Identify which cell holds the provided text, then report its [X, Y] central coordinate. 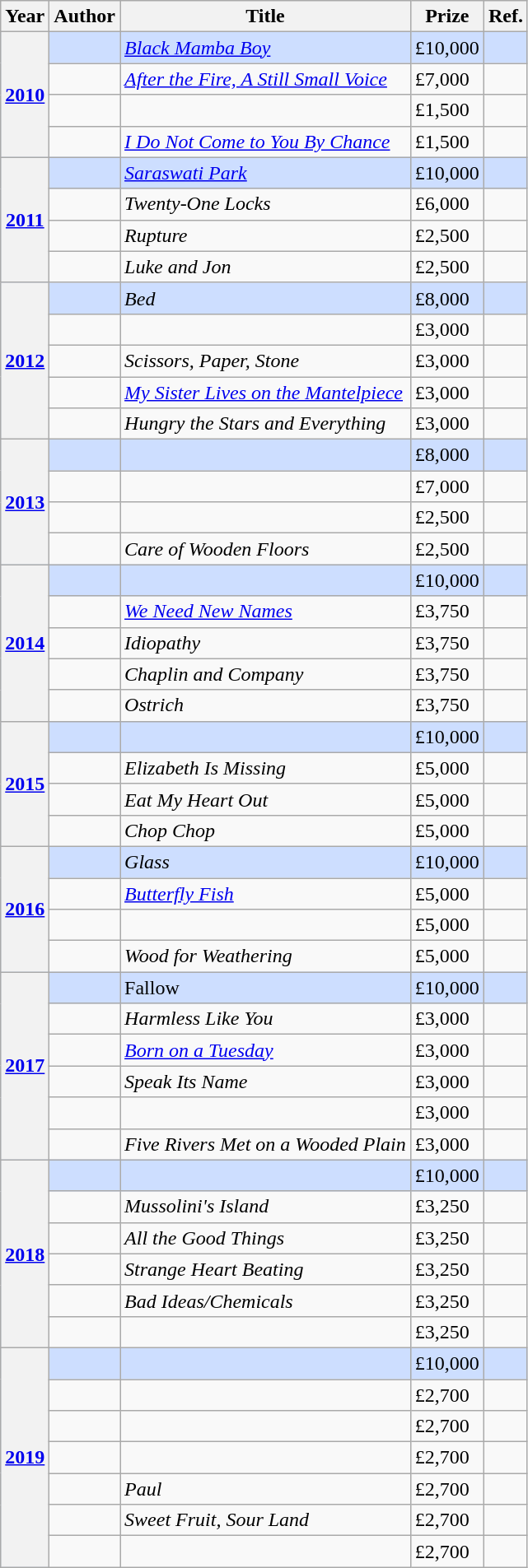
Paul [265, 1489]
Luke and Jon [265, 267]
2012 [25, 361]
Wood for Weathering [265, 956]
I Do Not Come to You By Chance [265, 142]
Five Rivers Met on a Wooded Plain [265, 1144]
2015 [25, 784]
Idiopathy [265, 643]
Speak Its Name [265, 1082]
All the Good Things [265, 1238]
Eat My Heart Out [265, 799]
Title [265, 16]
Scissors, Paper, Stone [265, 361]
Butterfly Fish [265, 893]
Bed [265, 298]
2013 [25, 502]
Chop Chop [265, 831]
2017 [25, 1066]
Prize [446, 16]
2011 [25, 220]
2014 [25, 643]
Fallow [265, 988]
Harmless Like You [265, 1019]
Chaplin and Company [265, 674]
2010 [25, 95]
Mussolini's Island [265, 1207]
2016 [25, 909]
Black Mamba Boy [265, 48]
Rupture [265, 235]
£6,000 [446, 204]
Born on a Tuesday [265, 1050]
Elizabeth Is Missing [265, 768]
Saraswati Park [265, 173]
Sweet Fruit, Sour Land [265, 1520]
Strange Heart Beating [265, 1269]
Author [85, 16]
Bad Ideas/Chemicals [265, 1300]
Hungry the Stars and Everything [265, 424]
After the Fire, A Still Small Voice [265, 79]
My Sister Lives on the Mantelpiece [265, 393]
Year [25, 16]
Ostrich [265, 705]
We Need New Names [265, 612]
2019 [25, 1457]
Care of Wooden Floors [265, 549]
2018 [25, 1254]
Twenty-One Locks [265, 204]
Ref. [506, 16]
Glass [265, 862]
